From the cell containing the given text, extract its center point as (X, Y) coordinate. 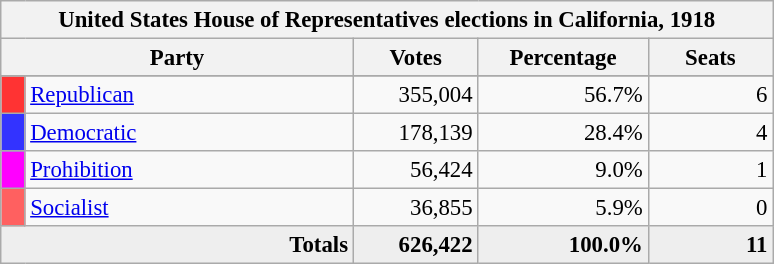
Totals (178, 245)
Percentage (563, 58)
Votes (416, 58)
5.9% (563, 208)
Republican (189, 95)
Socialist (189, 208)
1 (710, 170)
56,424 (416, 170)
9.0% (563, 170)
6 (710, 95)
178,139 (416, 133)
United States House of Representatives elections in California, 1918 (387, 20)
11 (710, 245)
4 (710, 133)
626,422 (416, 245)
36,855 (416, 208)
355,004 (416, 95)
0 (710, 208)
Party (178, 58)
56.7% (563, 95)
Seats (710, 58)
Prohibition (189, 170)
Democratic (189, 133)
28.4% (563, 133)
100.0% (563, 245)
